Provide the [x, y] coordinate of the cell's center where the given text is located.  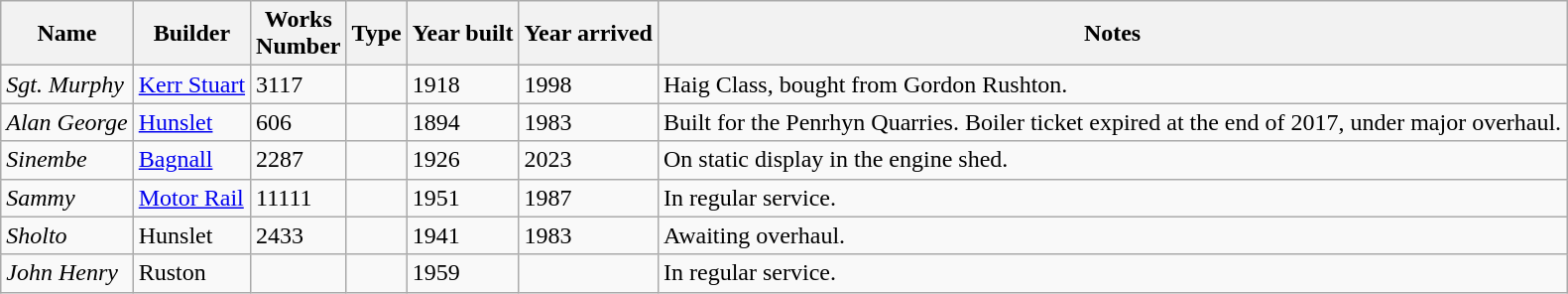
1894 [462, 122]
Kerr Stuart [191, 84]
Year arrived [589, 34]
Type [377, 34]
2287 [299, 160]
2023 [589, 160]
1926 [462, 160]
Year built [462, 34]
Notes [1112, 34]
Sammy [67, 198]
1941 [462, 235]
Builder [191, 34]
1959 [462, 273]
Awaiting overhaul. [1112, 235]
John Henry [67, 273]
WorksNumber [299, 34]
1987 [589, 198]
1918 [462, 84]
Built for the Penrhyn Quarries. Boiler ticket expired at the end of 2017, under major overhaul. [1112, 122]
11111 [299, 198]
606 [299, 122]
On static display in the engine shed. [1112, 160]
Name [67, 34]
Motor Rail [191, 198]
2433 [299, 235]
Alan George [67, 122]
3117 [299, 84]
1951 [462, 198]
Sgt. Murphy [67, 84]
Bagnall [191, 160]
Sholto [67, 235]
Sinembe [67, 160]
Ruston [191, 273]
Haig Class, bought from Gordon Rushton. [1112, 84]
1998 [589, 84]
